Return (X, Y) of the center of cell containing provided text 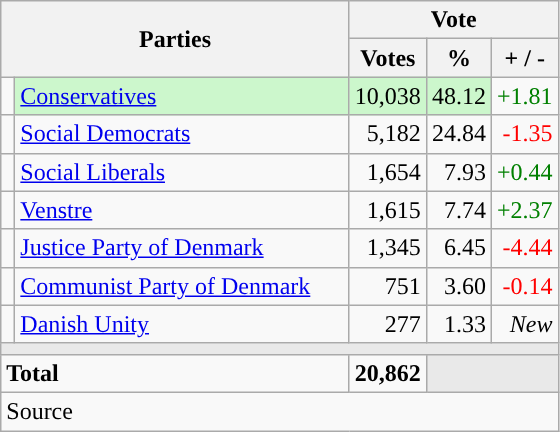
1,345 (388, 248)
-1.35 (524, 134)
Social Liberals (182, 172)
5,182 (388, 134)
-0.14 (524, 286)
Danish Unity (182, 324)
7.74 (458, 210)
1,615 (388, 210)
24.84 (458, 134)
Communist Party of Denmark (182, 286)
20,862 (388, 373)
7.93 (458, 172)
% (458, 58)
Votes (388, 58)
1.33 (458, 324)
Vote (454, 20)
751 (388, 286)
+ / - (524, 58)
New (524, 324)
Total (176, 373)
1,654 (388, 172)
-4.44 (524, 248)
48.12 (458, 96)
10,038 (388, 96)
Justice Party of Denmark (182, 248)
Venstre (182, 210)
Source (280, 411)
6.45 (458, 248)
277 (388, 324)
+2.37 (524, 210)
Social Democrats (182, 134)
+1.81 (524, 96)
Conservatives (182, 96)
+0.44 (524, 172)
3.60 (458, 286)
Parties (176, 39)
